Identify which cell holds the provided text, then report its (x, y) central coordinate. 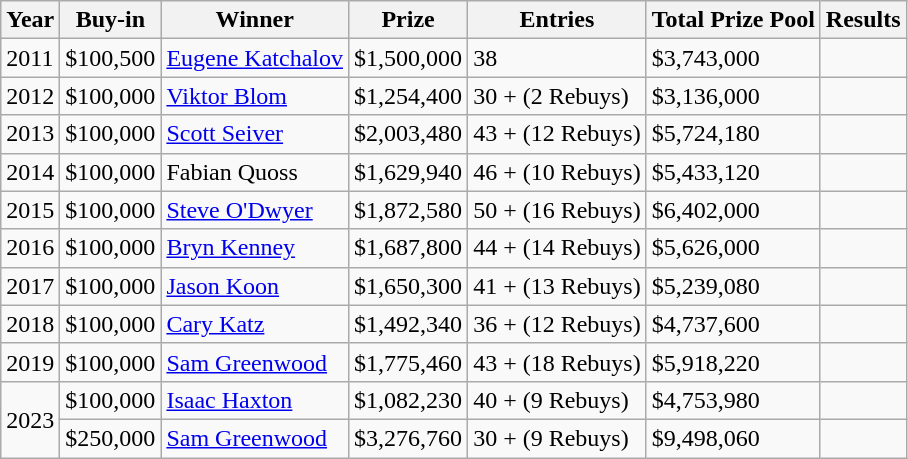
36 + (12 Rebuys) (558, 324)
2019 (30, 362)
Eugene Katchalov (255, 58)
$3,276,760 (408, 438)
$1,687,800 (408, 248)
2018 (30, 324)
$5,918,220 (733, 362)
Buy-in (110, 20)
$1,254,400 (408, 96)
$9,498,060 (733, 438)
44 + (14 Rebuys) (558, 248)
Cary Katz (255, 324)
Entries (558, 20)
$1,082,230 (408, 400)
Scott Seiver (255, 134)
2017 (30, 286)
Total Prize Pool (733, 20)
2023 (30, 419)
$5,724,180 (733, 134)
Viktor Blom (255, 96)
50 + (16 Rebuys) (558, 210)
2014 (30, 172)
$1,650,300 (408, 286)
2011 (30, 58)
Winner (255, 20)
43 + (12 Rebuys) (558, 134)
43 + (18 Rebuys) (558, 362)
$1,492,340 (408, 324)
2013 (30, 134)
$1,629,940 (408, 172)
$100,500 (110, 58)
$5,626,000 (733, 248)
Jason Koon (255, 286)
Fabian Quoss (255, 172)
Isaac Haxton (255, 400)
$3,136,000 (733, 96)
$1,872,580 (408, 210)
46 + (10 Rebuys) (558, 172)
2012 (30, 96)
40 + (9 Rebuys) (558, 400)
30 + (9 Rebuys) (558, 438)
$5,239,080 (733, 286)
$250,000 (110, 438)
Prize (408, 20)
2015 (30, 210)
Steve O'Dwyer (255, 210)
$2,003,480 (408, 134)
30 + (2 Rebuys) (558, 96)
Bryn Kenney (255, 248)
41 + (13 Rebuys) (558, 286)
$4,753,980 (733, 400)
2016 (30, 248)
$6,402,000 (733, 210)
Results (863, 20)
$1,775,460 (408, 362)
Year (30, 20)
$5,433,120 (733, 172)
$3,743,000 (733, 58)
38 (558, 58)
$4,737,600 (733, 324)
$1,500,000 (408, 58)
